For the text-containing cell, return its midpoint in [X, Y] coordinate format. 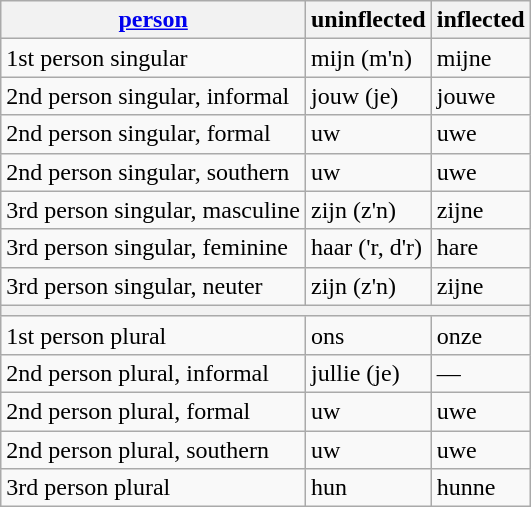
ons [368, 335]
2nd person singular, informal [154, 96]
hun [368, 488]
onze [480, 335]
mijne [480, 58]
2nd person plural, formal [154, 411]
hare [480, 248]
— [480, 373]
mijn (m'n) [368, 58]
jullie (je) [368, 373]
inflected [480, 20]
jouwe [480, 96]
1st person singular [154, 58]
2nd person plural, informal [154, 373]
haar ('r, d'r) [368, 248]
hunne [480, 488]
1st person plural [154, 335]
person [154, 20]
jouw (je) [368, 96]
2nd person singular, southern [154, 172]
2nd person singular, formal [154, 134]
uninflected [368, 20]
3rd person singular, neuter [154, 286]
3rd person plural [154, 488]
3rd person singular, masculine [154, 210]
2nd person plural, southern [154, 449]
3rd person singular, feminine [154, 248]
